Return [x, y] of the center of cell containing provided text 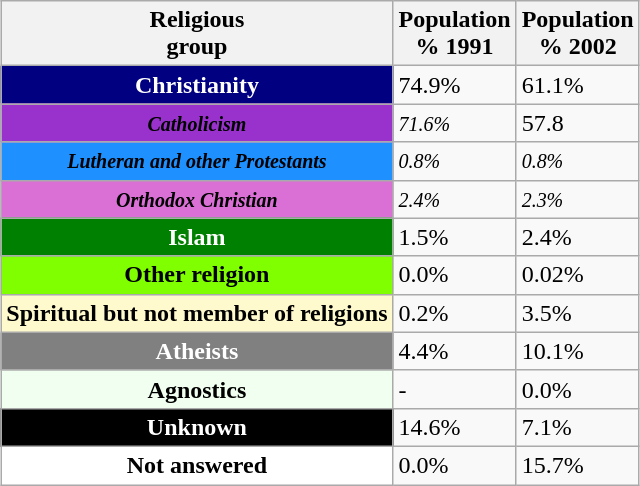
15.7% [578, 465]
Population % 1991 [454, 34]
14.6% [454, 427]
Spiritual but not member of religions [197, 313]
Other religion [197, 275]
74.9% [454, 85]
Catholicism [197, 123]
Unknown [197, 427]
61.1% [578, 85]
Population % 2002 [578, 34]
- [454, 389]
7.1% [578, 427]
Religiousgroup [197, 34]
3.5% [578, 313]
0.02% [578, 275]
Lutheran and other Protestants [197, 161]
71.6% [454, 123]
2.3% [578, 199]
Atheists [197, 351]
4.4% [454, 351]
Islam [197, 237]
Not answered [197, 465]
10.1% [578, 351]
0.2% [454, 313]
Christianity [197, 85]
1.5% [454, 237]
Orthodox Christian [197, 199]
Agnostics [197, 389]
57.8 [578, 123]
